Provide the (x, y) coordinate of the cell's center where the given text is located.  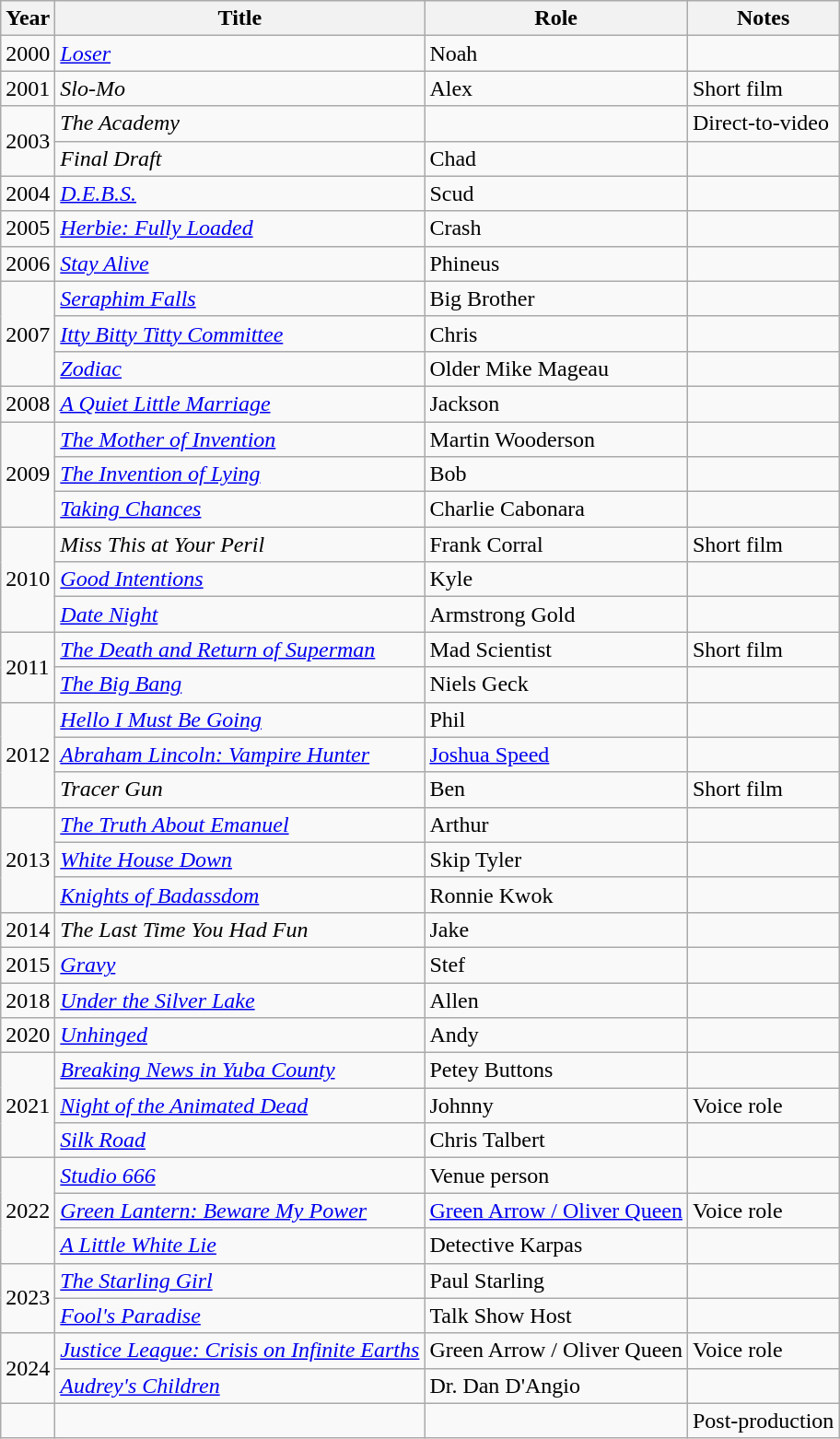
Phineus (556, 263)
Justice League: Crisis on Infinite Earths (239, 1351)
Bob (556, 474)
Fool's Paradise (239, 1316)
Detective Karpas (556, 1246)
Crash (556, 228)
2008 (28, 404)
Direct-to-video (763, 123)
Miss This at Your Peril (239, 544)
Arthur (556, 825)
2012 (28, 755)
Johnny (556, 1106)
Andy (556, 1035)
Studio 666 (239, 1176)
Skip Tyler (556, 860)
Charlie Cabonara (556, 509)
Jackson (556, 404)
Loser (239, 53)
White House Down (239, 860)
D.E.B.S. (239, 193)
Martin Wooderson (556, 439)
Herbie: Fully Loaded (239, 228)
2009 (28, 474)
The Last Time You Had Fun (239, 930)
Petey Buttons (556, 1070)
2014 (28, 930)
The Starling Girl (239, 1281)
Year (28, 18)
2022 (28, 1211)
Gravy (239, 965)
Paul Starling (556, 1281)
Jake (556, 930)
2001 (28, 88)
Armstrong Gold (556, 614)
Taking Chances (239, 509)
The Death and Return of Superman (239, 649)
Silk Road (239, 1141)
Night of the Animated Dead (239, 1106)
Title (239, 18)
Alex (556, 88)
The Invention of Lying (239, 474)
2018 (28, 1000)
The Truth About Emanuel (239, 825)
Tracer Gun (239, 790)
Seraphim Falls (239, 298)
Joshua Speed (556, 755)
Under the Silver Lake (239, 1000)
Audrey's Children (239, 1386)
A Quiet Little Marriage (239, 404)
Breaking News in Yuba County (239, 1070)
Knights of Badassdom (239, 895)
Hello I Must Be Going (239, 719)
The Mother of Invention (239, 439)
2000 (28, 53)
Slo-Mo (239, 88)
Dr. Dan D'Angio (556, 1386)
2020 (28, 1035)
A Little White Lie (239, 1246)
Chad (556, 158)
2021 (28, 1106)
Talk Show Host (556, 1316)
Ben (556, 790)
2004 (28, 193)
2006 (28, 263)
Noah (556, 53)
2003 (28, 141)
Unhinged (239, 1035)
2010 (28, 579)
Kyle (556, 579)
Phil (556, 719)
Scud (556, 193)
Notes (763, 18)
Older Mike Mageau (556, 369)
Abraham Lincoln: Vampire Hunter (239, 755)
2013 (28, 860)
Stef (556, 965)
Chris Talbert (556, 1141)
2011 (28, 667)
Final Draft (239, 158)
Chris (556, 333)
Allen (556, 1000)
Big Brother (556, 298)
2015 (28, 965)
Date Night (239, 614)
Stay Alive (239, 263)
Niels Geck (556, 684)
Ronnie Kwok (556, 895)
2024 (28, 1368)
Zodiac (239, 369)
Venue person (556, 1176)
Green Lantern: Beware My Power (239, 1211)
Good Intentions (239, 579)
Role (556, 18)
2005 (28, 228)
2007 (28, 333)
Post-production (763, 1421)
Frank Corral (556, 544)
Mad Scientist (556, 649)
Itty Bitty Titty Committee (239, 333)
2023 (28, 1298)
The Big Bang (239, 684)
The Academy (239, 123)
